From the cell containing the given text, extract its center point as (X, Y) coordinate. 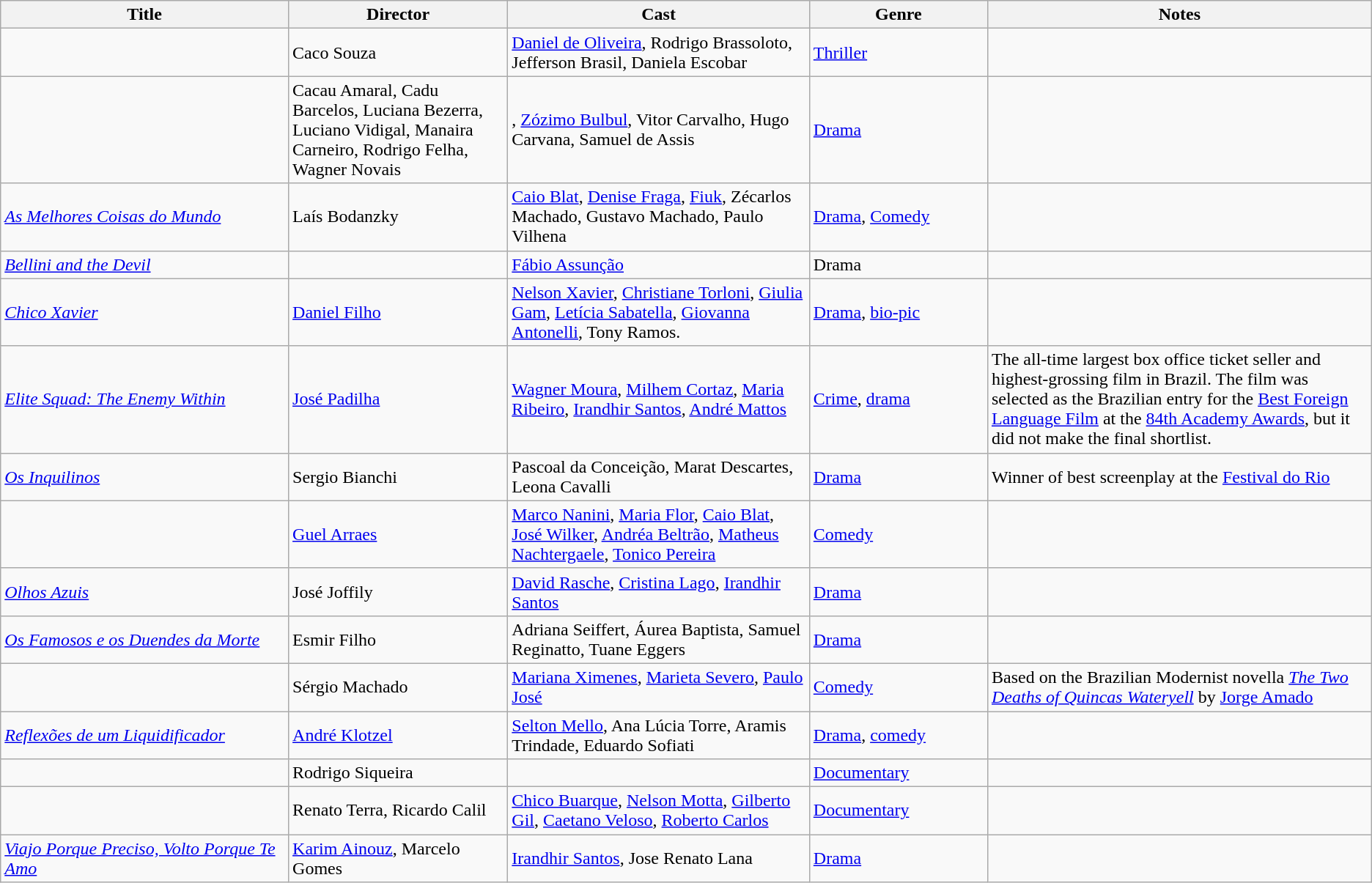
Viajo Porque Preciso, Volto Porque Te Amo (145, 859)
Winner of best screenplay at the Festival do Rio (1179, 476)
Marco Nanini, Maria Flor, Caio Blat, José Wilker, Andréa Beltrão, Matheus Nachtergaele, Tonico Pereira (658, 534)
Based on the Brazilian Modernist novella The Two Deaths of Quincas Wateryell by Jorge Amado (1179, 687)
Wagner Moura, Milhem Cortaz, Maria Ribeiro, Irandhir Santos, André Mattos (658, 399)
Caco Souza (399, 53)
Drama, comedy (899, 734)
Caio Blat, Denise Fraga, Fiuk, Zécarlos Machado, Gustavo Machado, Paulo Vilhena (658, 217)
Esmir Filho (399, 639)
Fábio Assunção (658, 265)
David Rasche, Cristina Lago, Irandhir Santos (658, 592)
Notes (1179, 15)
Title (145, 15)
Cast (658, 15)
Pascoal da Conceição, Marat Descartes, Leona Cavalli (658, 476)
, Zózimo Bulbul, Vitor Carvalho, Hugo Carvana, Samuel de Assis (658, 130)
Cacau Amaral, Cadu Barcelos, Luciana Bezerra, Luciano Vidigal, Manaira Carneiro, Rodrigo Felha, Wagner Novais (399, 130)
Daniel de Oliveira, Rodrigo Brassoloto, Jefferson Brasil, Daniela Escobar (658, 53)
Reflexões de um Liquidificador (145, 734)
Director (399, 15)
Chico Buarque, Nelson Motta, Gilberto Gil, Caetano Veloso, Roberto Carlos (658, 810)
Nelson Xavier, Christiane Torloni, Giulia Gam, Letícia Sabatella, Giovanna Antonelli, Tony Ramos. (658, 312)
Irandhir Santos, Jose Renato Lana (658, 859)
Rodrigo Siqueira (399, 773)
Elite Squad: The Enemy Within (145, 399)
Sergio Bianchi (399, 476)
Karim Ainouz, Marcelo Gomes (399, 859)
Olhos Azuis (145, 592)
André Klotzel (399, 734)
Guel Arraes (399, 534)
Adriana Seiffert, Áurea Baptista, Samuel Reginatto, Tuane Eggers (658, 639)
Os Inquilinos (145, 476)
Crime, drama (899, 399)
Renato Terra, Ricardo Calil (399, 810)
Chico Xavier (145, 312)
Drama, bio-pic (899, 312)
As Melhores Coisas do Mundo (145, 217)
Laís Bodanzky (399, 217)
Genre (899, 15)
Sérgio Machado (399, 687)
Daniel Filho (399, 312)
Os Famosos e os Duendes da Morte (145, 639)
Thriller (899, 53)
José Padilha (399, 399)
José Joffily (399, 592)
Bellini and the Devil (145, 265)
Selton Mello, Ana Lúcia Torre, Aramis Trindade, Eduardo Sofiati (658, 734)
Mariana Ximenes, Marieta Severo, Paulo José (658, 687)
Drama, Comedy (899, 217)
